Detect which cell encompasses the target text, then output its [X, Y] center coordinate. 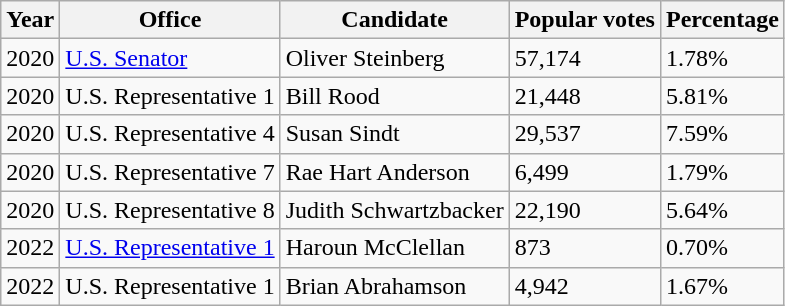
Percentage [722, 20]
5.81% [722, 96]
U.S. Senator [170, 58]
6,499 [584, 172]
Judith Schwartzbacker [394, 210]
29,537 [584, 134]
Brian Abrahamson [394, 286]
Candidate [394, 20]
Haroun McClellan [394, 248]
Susan Sindt [394, 134]
U.S. Representative 8 [170, 210]
1.79% [722, 172]
Popular votes [584, 20]
Office [170, 20]
4,942 [584, 286]
U.S. Representative 4 [170, 134]
22,190 [584, 210]
0.70% [722, 248]
U.S. Representative 7 [170, 172]
5.64% [722, 210]
1.67% [722, 286]
Bill Rood [394, 96]
21,448 [584, 96]
Oliver Steinberg [394, 58]
873 [584, 248]
7.59% [722, 134]
1.78% [722, 58]
Year [30, 20]
57,174 [584, 58]
Rae Hart Anderson [394, 172]
